Extract the [X, Y] coordinate from the center of the cell holding the provided text.  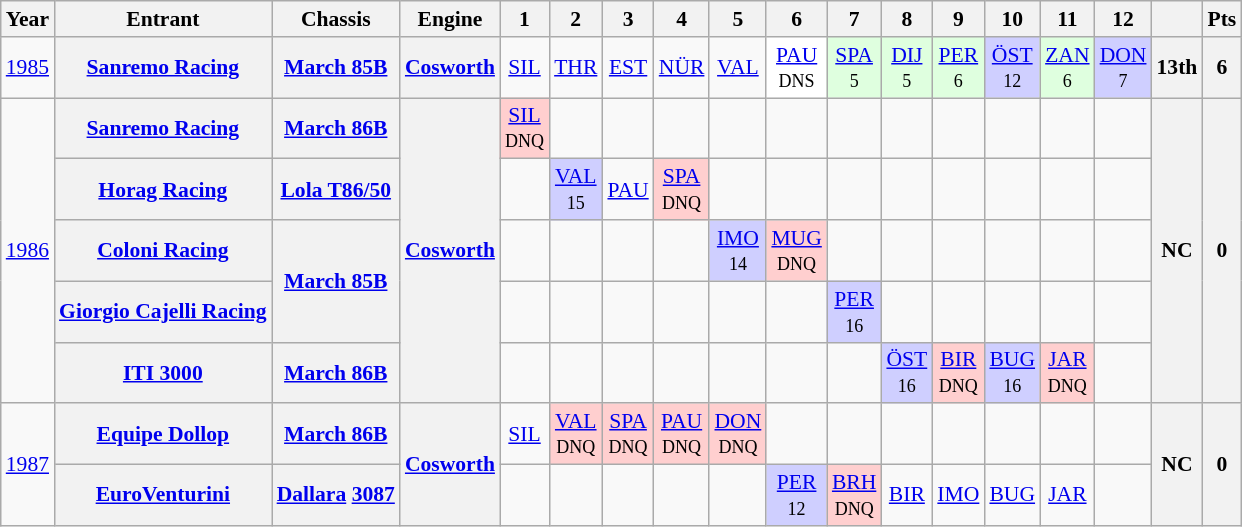
THR [576, 68]
PAUDNS [796, 68]
1987 [28, 465]
DIJ5 [906, 68]
8 [906, 19]
Pts [1222, 19]
DON7 [1124, 68]
5 [738, 19]
SILDNQ [524, 128]
DONDNQ [738, 434]
11 [1067, 19]
MUGDNQ [796, 250]
Lola T86/50 [336, 190]
ÖST16 [906, 372]
Chassis [336, 19]
BUG16 [1012, 372]
Coloni Racing [163, 250]
9 [958, 19]
13th [1178, 68]
7 [854, 19]
1985 [28, 68]
12 [1124, 19]
PAU [628, 190]
BUG [1012, 496]
NÜR [682, 68]
PAUDNQ [682, 434]
JARDNQ [1067, 372]
PER6 [958, 68]
VAL15 [576, 190]
Equipe Dollop [163, 434]
JAR [1067, 496]
1 [524, 19]
EuroVenturini [163, 496]
3 [628, 19]
IMO [958, 496]
EST [628, 68]
2 [576, 19]
ZAN6 [1067, 68]
SPA5 [854, 68]
PER12 [796, 496]
1986 [28, 251]
ÖST12 [1012, 68]
VALDNQ [576, 434]
Horag Racing [163, 190]
ITI 3000 [163, 372]
VAL [738, 68]
Dallara 3087 [336, 496]
BIR [906, 496]
Year [28, 19]
PER16 [854, 312]
Engine [450, 19]
BIRDNQ [958, 372]
IMO14 [738, 250]
Giorgio Cajelli Racing [163, 312]
4 [682, 19]
Entrant [163, 19]
BRHDNQ [854, 496]
10 [1012, 19]
